Determine the (x, y) coordinate at the center of the cell enclosing the given text.  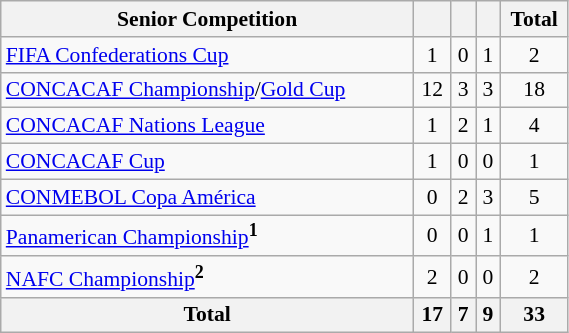
Panamerican Championship1 (208, 236)
FIFA Confederations Cup (208, 55)
18 (534, 90)
CONCACAF Nations League (208, 126)
Senior Competition (208, 19)
Total (534, 19)
4 (534, 126)
CONCACAF Cup (208, 162)
CONMEBOL Copa América (208, 197)
5 (534, 197)
12 (432, 90)
CONCACAF Championship/Gold Cup (208, 90)
NAFC Championship2 (208, 276)
